Capture the cell that displays the provided text and extract its [X, Y] central coordinate. 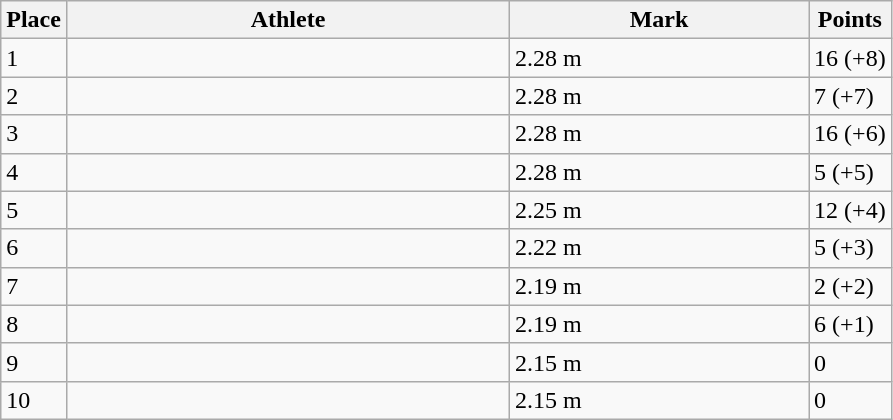
8 [34, 324]
6 (+1) [850, 324]
2.22 m [660, 248]
2.25 m [660, 210]
10 [34, 400]
7 [34, 286]
3 [34, 134]
Athlete [288, 20]
9 [34, 362]
Mark [660, 20]
5 [34, 210]
16 (+6) [850, 134]
4 [34, 172]
5 (+3) [850, 248]
2 (+2) [850, 286]
Place [34, 20]
12 (+4) [850, 210]
6 [34, 248]
7 (+7) [850, 96]
1 [34, 58]
16 (+8) [850, 58]
2 [34, 96]
5 (+5) [850, 172]
Points [850, 20]
